Identify which cell holds the provided text, then report its [x, y] central coordinate. 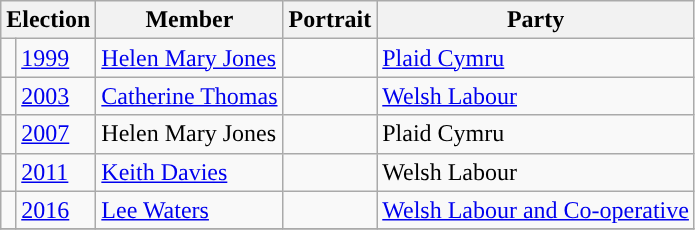
2003 [56, 96]
2016 [56, 210]
Election [48, 20]
Welsh Labour and Co-operative [536, 210]
Keith Davies [190, 172]
Catherine Thomas [190, 96]
2007 [56, 134]
Party [536, 20]
2011 [56, 172]
Lee Waters [190, 210]
1999 [56, 58]
Portrait [330, 20]
Member [190, 20]
